Return the (x, y) coordinate for the center point of the cell that contains the specified text.  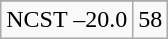
58 (150, 20)
NCST –20.0 (67, 20)
